For the text-containing cell, return its midpoint in (X, Y) coordinate format. 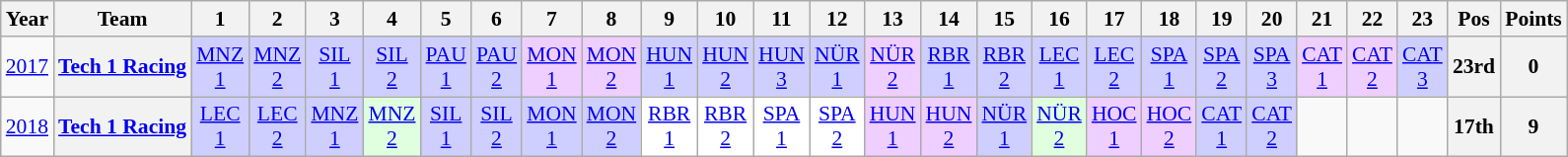
0 (1533, 67)
13 (893, 19)
21 (1321, 19)
10 (726, 19)
15 (1004, 19)
23 (1422, 19)
23rd (1473, 67)
Pos (1473, 19)
2017 (28, 67)
HUN3 (781, 67)
6 (497, 19)
22 (1373, 19)
PAU2 (497, 67)
8 (611, 19)
Year (28, 19)
14 (949, 19)
11 (781, 19)
Points (1533, 19)
7 (552, 19)
2 (277, 19)
18 (1170, 19)
Team (122, 19)
16 (1059, 19)
20 (1272, 19)
SPA3 (1272, 67)
2018 (28, 126)
CAT3 (1422, 67)
17th (1473, 126)
1 (220, 19)
5 (446, 19)
12 (837, 19)
3 (334, 19)
HOC1 (1114, 126)
PAU1 (446, 67)
17 (1114, 19)
4 (392, 19)
HOC2 (1170, 126)
19 (1221, 19)
